Identify which cell holds the provided text, then report its [X, Y] central coordinate. 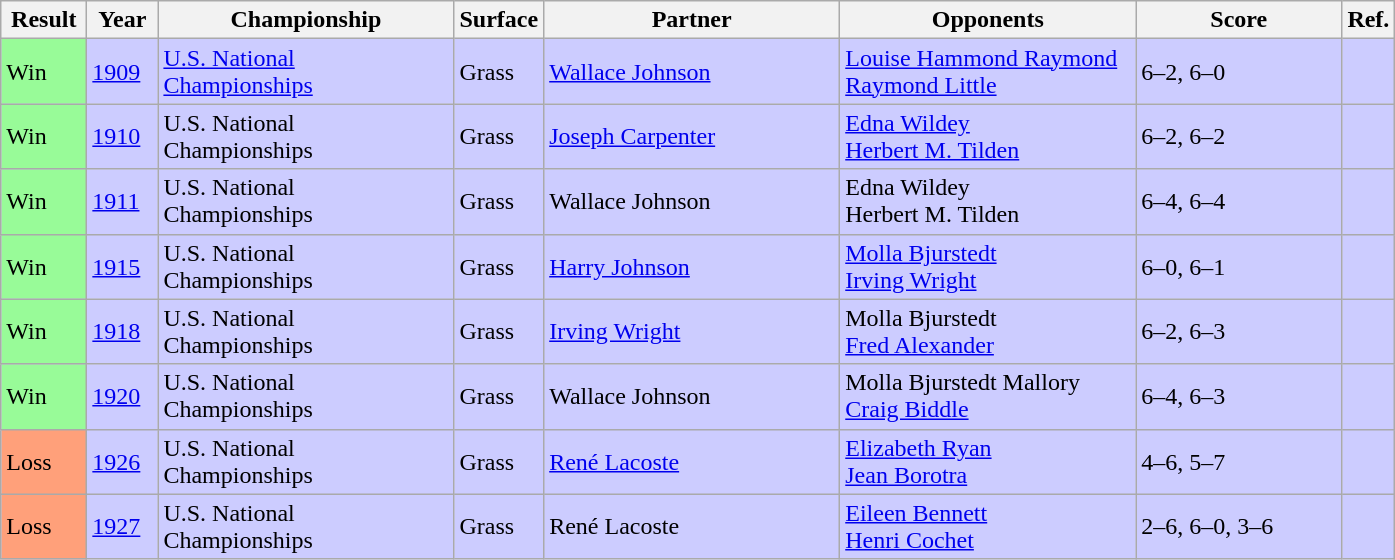
6–4, 6–3 [1239, 396]
4–6, 5–7 [1239, 462]
1918 [122, 332]
6–0, 6–1 [1239, 266]
Molla Bjurstedt Mallory Craig Biddle [988, 396]
Eileen Bennett Henri Cochet [988, 526]
1915 [122, 266]
Harry Johnson [692, 266]
6–2, 6–3 [1239, 332]
Year [122, 20]
Irving Wright [692, 332]
Molla Bjurstedt Irving Wright [988, 266]
6–4, 6–4 [1239, 202]
Partner [692, 20]
1920 [122, 396]
Championship [306, 20]
Opponents [988, 20]
Score [1239, 20]
2–6, 6–0, 3–6 [1239, 526]
1926 [122, 462]
Louise Hammond Raymond Raymond Little [988, 72]
1911 [122, 202]
Ref. [1368, 20]
Molla Bjurstedt Fred Alexander [988, 332]
1910 [122, 136]
Joseph Carpenter [692, 136]
1927 [122, 526]
Elizabeth Ryan Jean Borotra [988, 462]
1909 [122, 72]
Surface [499, 20]
6–2, 6–0 [1239, 72]
Result [44, 20]
6–2, 6–2 [1239, 136]
